Provide the (x, y) coordinate of the cell's center where the given text is located.  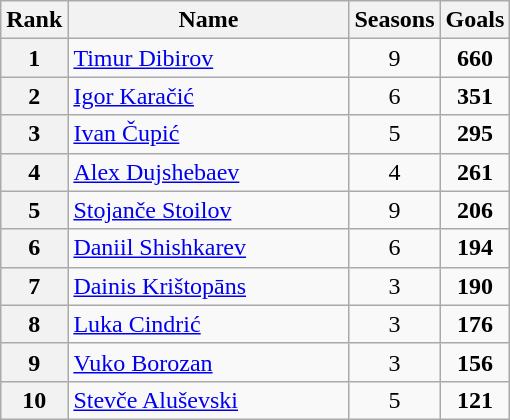
Rank (34, 20)
7 (34, 286)
Ivan Čupić (208, 134)
Alex Dujshebaev (208, 172)
Name (208, 20)
190 (475, 286)
Stojanče Stoilov (208, 210)
8 (34, 324)
Goals (475, 20)
Vuko Borozan (208, 362)
Timur Dibirov (208, 58)
Seasons (394, 20)
Daniil Shishkarev (208, 248)
10 (34, 400)
194 (475, 248)
295 (475, 134)
121 (475, 400)
176 (475, 324)
Igor Karačić (208, 96)
Luka Cindrić (208, 324)
206 (475, 210)
351 (475, 96)
2 (34, 96)
156 (475, 362)
Dainis Krištopāns (208, 286)
660 (475, 58)
Stevče Aluševski (208, 400)
261 (475, 172)
1 (34, 58)
